Capture the cell that displays the provided text and extract its (x, y) central coordinate. 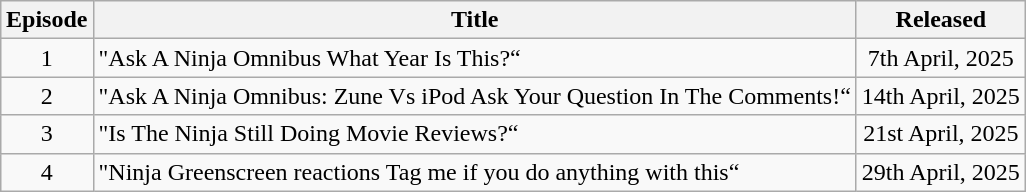
"Is The Ninja Still Doing Movie Reviews?“ (474, 134)
29th April, 2025 (940, 172)
Released (940, 20)
21st April, 2025 (940, 134)
"Ask A Ninja Omnibus: Zune Vs iPod Ask Your Question In The Comments!“ (474, 96)
"Ask A Ninja Omnibus What Year Is This?“ (474, 58)
2 (47, 96)
7th April, 2025 (940, 58)
1 (47, 58)
4 (47, 172)
"Ninja Greenscreen reactions Tag me if you do anything with this“ (474, 172)
Episode (47, 20)
3 (47, 134)
Title (474, 20)
14th April, 2025 (940, 96)
